Extract the (X, Y) coordinate from the center of the cell holding the provided text.  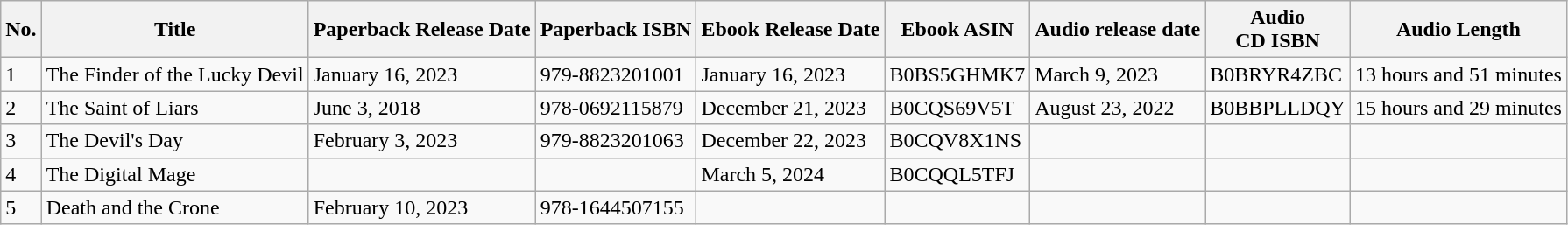
B0CQQL5TFJ (957, 174)
August 23, 2022 (1118, 108)
December 21, 2023 (790, 108)
978-1644507155 (616, 207)
March 9, 2023 (1118, 74)
B0BRYR4ZBC (1278, 74)
B0CQS69V5T (957, 108)
5 (21, 207)
13 hours and 51 minutes (1458, 74)
2 (21, 108)
979-8823201063 (616, 141)
Paperback ISBN (616, 30)
4 (21, 174)
Audio Length (1458, 30)
December 22, 2023 (790, 141)
Death and the Crone (175, 207)
The Saint of Liars (175, 108)
B0BBPLLDQY (1278, 108)
978-0692115879 (616, 108)
Title (175, 30)
No. (21, 30)
B0BS5GHMK7 (957, 74)
AudioCD ISBN (1278, 30)
Audio release date (1118, 30)
979-8823201001 (616, 74)
B0CQV8X1NS (957, 141)
The Devil's Day (175, 141)
February 10, 2023 (422, 207)
February 3, 2023 (422, 141)
June 3, 2018 (422, 108)
March 5, 2024 (790, 174)
1 (21, 74)
15 hours and 29 minutes (1458, 108)
3 (21, 141)
Paperback Release Date (422, 30)
Ebook ASIN (957, 30)
The Finder of the Lucky Devil (175, 74)
The Digital Mage (175, 174)
Ebook Release Date (790, 30)
